Provide the (X, Y) coordinate of the cell's center where the given text is located.  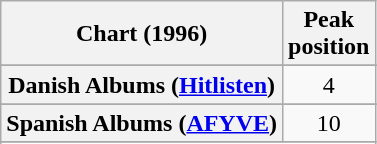
10 (329, 123)
Chart (1996) (142, 34)
Danish Albums (Hitlisten) (142, 85)
4 (329, 85)
Spanish Albums (AFYVE) (142, 123)
Peakposition (329, 34)
